Return the (x, y) coordinate for the center point of the cell that contains the specified text.  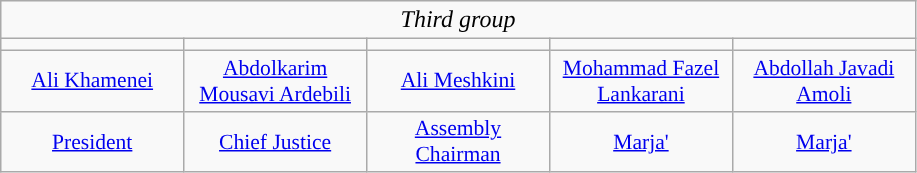
Mohammad Fazel Lankarani (640, 80)
Chief Justice (276, 142)
Abdolkarim Mousavi Ardebili (276, 80)
Abdollah Javadi Amoli (824, 80)
Ali Meshkini (458, 80)
Ali Khamenei (92, 80)
Third group (458, 20)
Assembly Chairman (458, 142)
President (92, 142)
